Return the (X, Y) coordinate for the center point of the cell that contains the specified text.  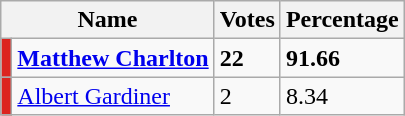
91.66 (342, 58)
Albert Gardiner (113, 96)
Name (108, 20)
Percentage (342, 20)
2 (247, 96)
Matthew Charlton (113, 58)
22 (247, 58)
Votes (247, 20)
8.34 (342, 96)
